Pinpoint the cell where the given text exists, returning its [X, Y] midpoint coordinate. 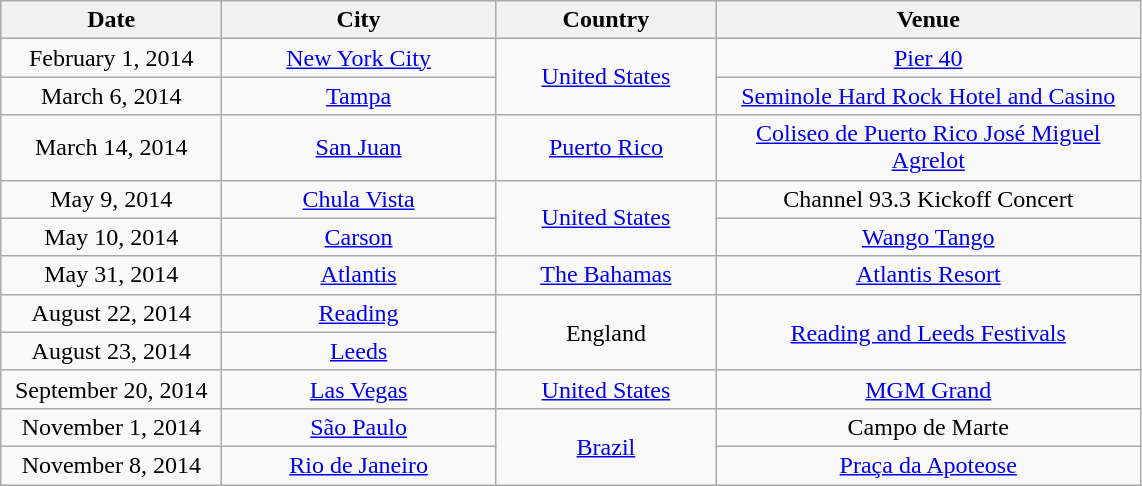
February 1, 2014 [112, 58]
Brazil [606, 446]
September 20, 2014 [112, 389]
England [606, 332]
Venue [928, 20]
Leeds [359, 351]
Reading [359, 313]
The Bahamas [606, 275]
Praça da Apoteose [928, 465]
November 1, 2014 [112, 427]
São Paulo [359, 427]
New York City [359, 58]
Campo de Marte [928, 427]
Carson [359, 237]
Reading and Leeds Festivals [928, 332]
Wango Tango [928, 237]
November 8, 2014 [112, 465]
MGM Grand [928, 389]
Seminole Hard Rock Hotel and Casino [928, 96]
Date [112, 20]
Channel 93.3 Kickoff Concert [928, 199]
Puerto Rico [606, 148]
Atlantis [359, 275]
Country [606, 20]
Rio de Janeiro [359, 465]
August 22, 2014 [112, 313]
August 23, 2014 [112, 351]
Las Vegas [359, 389]
Coliseo de Puerto Rico José Miguel Agrelot [928, 148]
Atlantis Resort [928, 275]
March 6, 2014 [112, 96]
May 31, 2014 [112, 275]
Pier 40 [928, 58]
City [359, 20]
May 10, 2014 [112, 237]
March 14, 2014 [112, 148]
Tampa [359, 96]
Chula Vista [359, 199]
May 9, 2014 [112, 199]
San Juan [359, 148]
